Detect which cell encompasses the target text, then output its [X, Y] center coordinate. 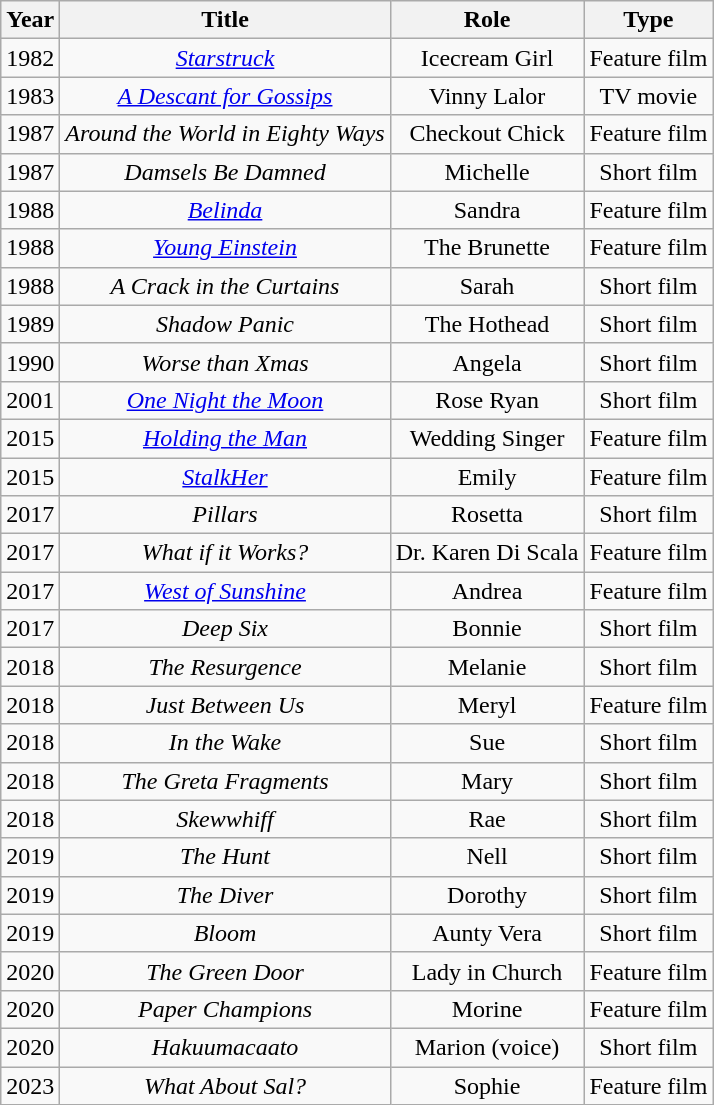
Angela [487, 362]
Young Einstein [225, 248]
Role [487, 20]
Sue [487, 743]
Sarah [487, 286]
Nell [487, 857]
Checkout Chick [487, 134]
StalkHer [225, 477]
TV movie [648, 96]
Paper Champions [225, 1009]
Aunty Vera [487, 933]
Worse than Xmas [225, 362]
Shadow Panic [225, 324]
Melanie [487, 667]
Meryl [487, 705]
Mary [487, 781]
Just Between Us [225, 705]
Skewwhiff [225, 819]
Rae [487, 819]
The Hunt [225, 857]
West of Sunshine [225, 591]
2023 [30, 1085]
1990 [30, 362]
Icecream Girl [487, 58]
Andrea [487, 591]
Title [225, 20]
1983 [30, 96]
Lady in Church [487, 971]
Pillars [225, 515]
Dr. Karen Di Scala [487, 553]
Morine [487, 1009]
Belinda [225, 210]
Vinny Lalor [487, 96]
A Crack in the Curtains [225, 286]
Wedding Singer [487, 438]
The Green Door [225, 971]
Marion (voice) [487, 1047]
Holding the Man [225, 438]
Type [648, 20]
1989 [30, 324]
The Hothead [487, 324]
Rose Ryan [487, 400]
2001 [30, 400]
Bonnie [487, 629]
Sophie [487, 1085]
Michelle [487, 172]
A Descant for Gossips [225, 96]
1982 [30, 58]
Emily [487, 477]
Hakuumacaato [225, 1047]
What About Sal? [225, 1085]
Bloom [225, 933]
The Diver [225, 895]
Damsels Be Damned [225, 172]
The Resurgence [225, 667]
Deep Six [225, 629]
Sandra [487, 210]
Rosetta [487, 515]
One Night the Moon [225, 400]
Dorothy [487, 895]
Starstruck [225, 58]
The Brunette [487, 248]
Around the World in Eighty Ways [225, 134]
Year [30, 20]
What if it Works? [225, 553]
In the Wake [225, 743]
The Greta Fragments [225, 781]
